Provide the (X, Y) coordinate of the cell's center where the given text is located.  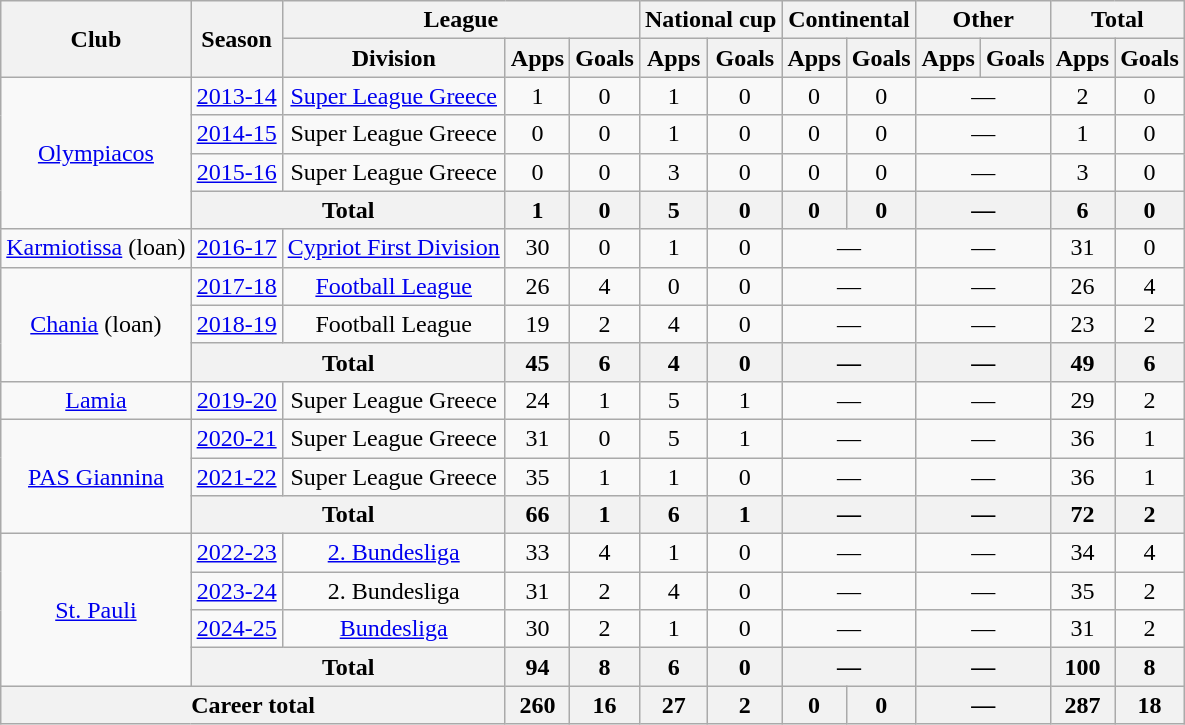
2016-17 (236, 248)
45 (537, 362)
2013-14 (236, 96)
Karmiotissa (loan) (96, 248)
2014-15 (236, 134)
League (460, 20)
49 (1082, 362)
Other (983, 20)
94 (537, 667)
2020-21 (236, 438)
National cup (710, 20)
2018-19 (236, 324)
34 (1082, 553)
16 (605, 705)
66 (537, 515)
2021-22 (236, 477)
Season (236, 39)
Bundesliga (394, 629)
23 (1082, 324)
2017-18 (236, 286)
19 (537, 324)
Chania (loan) (96, 324)
Continental (849, 20)
Club (96, 39)
29 (1082, 400)
287 (1082, 705)
Olympiacos (96, 153)
2022-23 (236, 553)
Lamia (96, 400)
27 (673, 705)
Career total (254, 705)
24 (537, 400)
260 (537, 705)
33 (537, 553)
2015-16 (236, 172)
2024-25 (236, 629)
2019-20 (236, 400)
PAS Giannina (96, 476)
Cypriot First Division (394, 248)
St. Pauli (96, 610)
Division (394, 58)
100 (1082, 667)
18 (1150, 705)
72 (1082, 515)
2023-24 (236, 591)
